From the cell containing the given text, extract its center point as (X, Y) coordinate. 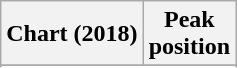
Chart (2018) (72, 34)
Peak position (189, 34)
